Locate the cell with the specified text and output its (x, y) center coordinate. 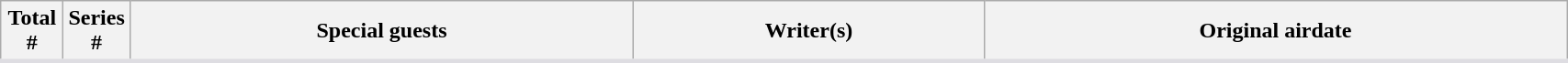
Total# (32, 31)
Original airdate (1275, 31)
Writer(s) (809, 31)
Special guests (381, 31)
Series# (96, 31)
